Output the (x, y) coordinate of the center of the cell containing the given text.  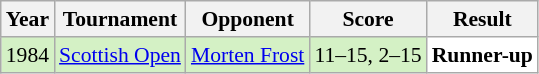
Year (28, 19)
1984 (28, 55)
Runner-up (482, 55)
Scottish Open (120, 55)
Opponent (248, 19)
Morten Frost (248, 55)
Tournament (120, 19)
Score (368, 19)
11–15, 2–15 (368, 55)
Result (482, 19)
